Determine the (X, Y) coordinate at the center of the cell enclosing the given text.  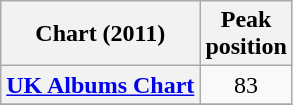
Peakposition (246, 34)
Chart (2011) (100, 34)
UK Albums Chart (100, 85)
83 (246, 85)
